For the text-containing cell, return its midpoint in [X, Y] coordinate format. 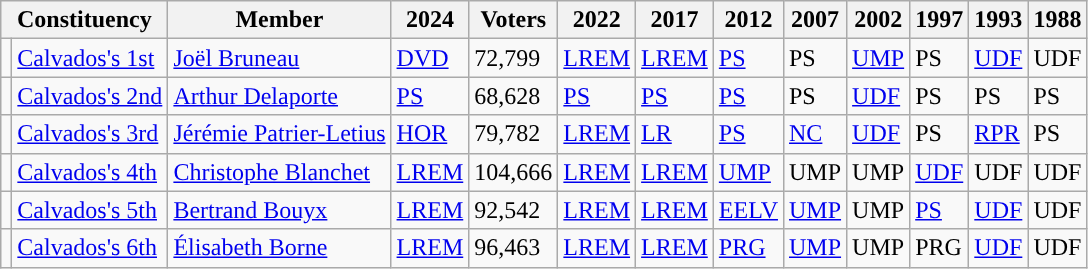
Jérémie Patrier-Letius [280, 134]
1997 [940, 20]
Calvados's 5th [90, 210]
HOR [430, 134]
2017 [675, 20]
Calvados's 6th [90, 248]
Member [280, 20]
96,463 [514, 248]
2012 [748, 20]
92,542 [514, 210]
Calvados's 4th [90, 172]
Calvados's 2nd [90, 96]
104,666 [514, 172]
2024 [430, 20]
Bertrand Bouyx [280, 210]
68,628 [514, 96]
Joël Bruneau [280, 58]
DVD [430, 58]
Élisabeth Borne [280, 248]
Calvados's 3rd [90, 134]
RPR [998, 134]
1993 [998, 20]
2007 [814, 20]
2002 [878, 20]
Voters [514, 20]
Calvados's 1st [90, 58]
79,782 [514, 134]
1988 [1058, 20]
Arthur Delaporte [280, 96]
72,799 [514, 58]
2022 [597, 20]
LR [675, 134]
NC [814, 134]
Constituency [84, 20]
EELV [748, 210]
Christophe Blanchet [280, 172]
